Return (x, y) of the center of cell containing provided text 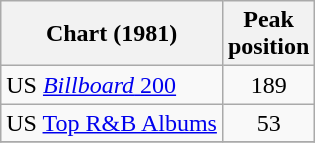
189 (268, 85)
Chart (1981) (112, 34)
US Billboard 200 (112, 85)
53 (268, 123)
US Top R&B Albums (112, 123)
Peakposition (268, 34)
